Return (x, y) of the center of cell containing provided text 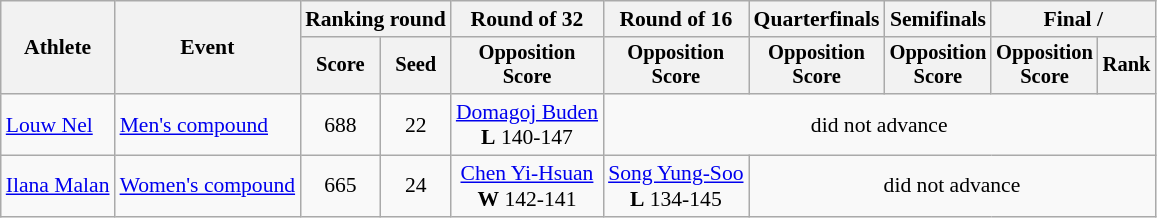
665 (340, 186)
Round of 32 (527, 19)
Song Yung-SooL 134-145 (676, 186)
688 (340, 124)
22 (416, 124)
Final / (1073, 19)
Athlete (58, 48)
Ranking round (376, 19)
Louw Nel (58, 124)
Men's compound (208, 124)
Chen Yi-HsuanW 142-141 (527, 186)
Round of 16 (676, 19)
24 (416, 186)
Domagoj BudenL 140-147 (527, 124)
Semifinals (938, 19)
Event (208, 48)
Rank (1127, 66)
Seed (416, 66)
Women's compound (208, 186)
Ilana Malan (58, 186)
Score (340, 66)
Quarterfinals (817, 19)
